Locate the cell with the specified text and output its [X, Y] center coordinate. 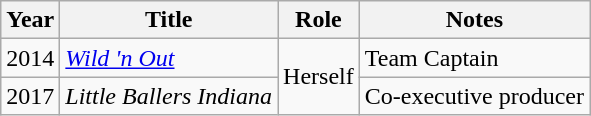
Role [319, 20]
Co-executive producer [474, 96]
Notes [474, 20]
Team Captain [474, 58]
Year [30, 20]
2017 [30, 96]
Little Ballers Indiana [169, 96]
2014 [30, 58]
Title [169, 20]
Herself [319, 77]
Wild 'n Out [169, 58]
